Pinpoint the cell where the given text exists, returning its [X, Y] midpoint coordinate. 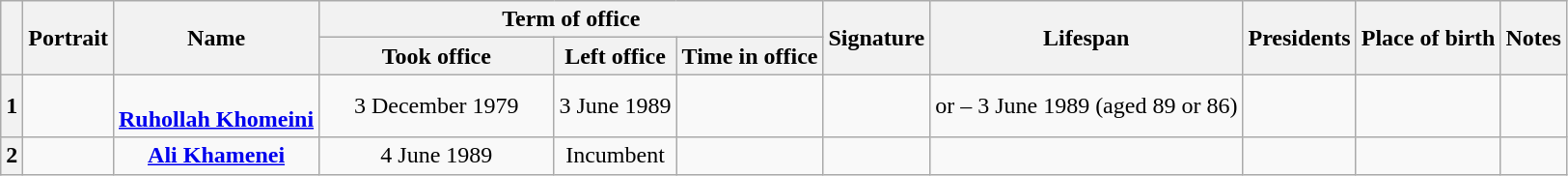
or – 3 June 1989 (aged 89 or 86) [1087, 106]
Name [216, 38]
Notes [1533, 38]
Ali Khamenei [216, 156]
Lifespan [1087, 38]
1 [12, 106]
Signature [876, 38]
Ruhollah Khomeini [216, 106]
4 June 1989 [436, 156]
2 [12, 156]
Took office [436, 56]
Incumbent [616, 156]
Left office [616, 56]
Place of birth [1428, 38]
Term of office [571, 19]
Portrait [69, 38]
Time in office [750, 56]
Presidents [1299, 38]
3 June 1989 [616, 106]
3 December 1979 [436, 106]
